From the cell containing the given text, extract its center point as (X, Y) coordinate. 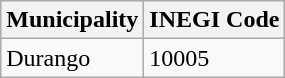
Durango (72, 58)
INEGI Code (214, 20)
Municipality (72, 20)
10005 (214, 58)
